For the text-containing cell, return its midpoint in [X, Y] coordinate format. 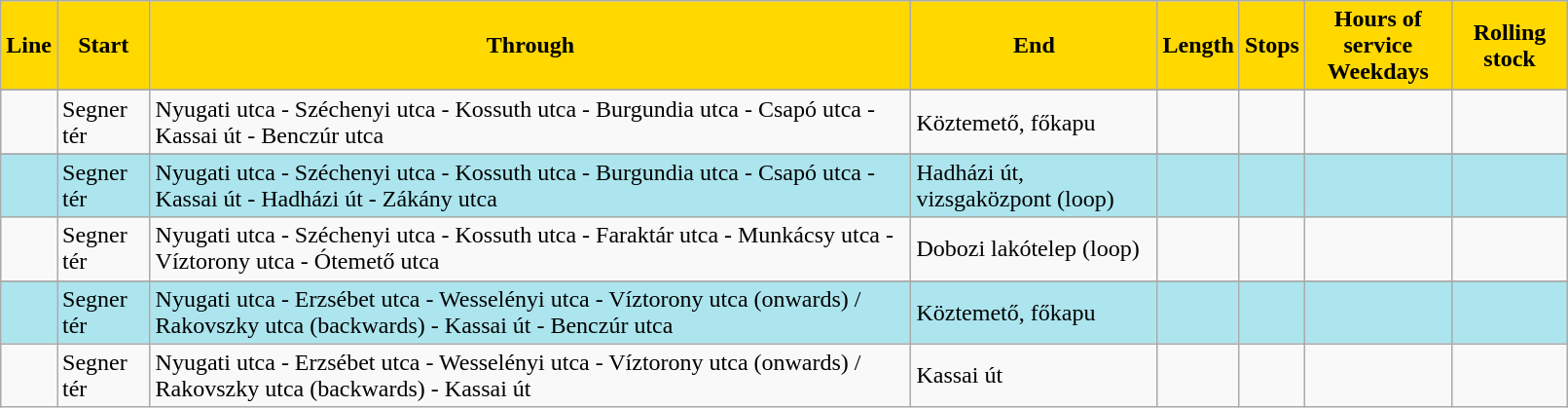
Line [29, 46]
Length [1198, 46]
Nyugati utca - Széchenyi utca - Kossuth utca - Faraktár utca - Munkácsy utca - Víztorony utca - Ótemető utca [530, 249]
Through [530, 46]
Nyugati utca - Széchenyi utca - Kossuth utca - Burgundia utca - Csapó utca - Kassai út - Hadházi út - Zákány utca [530, 185]
Hours of serviceWeekdays [1378, 46]
Nyugati utca - Erzsébet utca - Wesselényi utca - Víztorony utca (onwards) / Rakovszky utca (backwards) - Kassai út - Benczúr utca [530, 312]
Nyugati utca - Széchenyi utca - Kossuth utca - Burgundia utca - Csapó utca - Kassai út - Benczúr utca [530, 123]
Kassai út [1034, 376]
Stops [1271, 46]
End [1034, 46]
Dobozi lakótelep (loop) [1034, 249]
Nyugati utca - Erzsébet utca - Wesselényi utca - Víztorony utca (onwards) / Rakovszky utca (backwards) - Kassai út [530, 376]
Rolling stock [1510, 46]
Hadházi út, vizsgaközpont (loop) [1034, 185]
Start [103, 46]
